Capture the cell that displays the provided text and extract its (x, y) central coordinate. 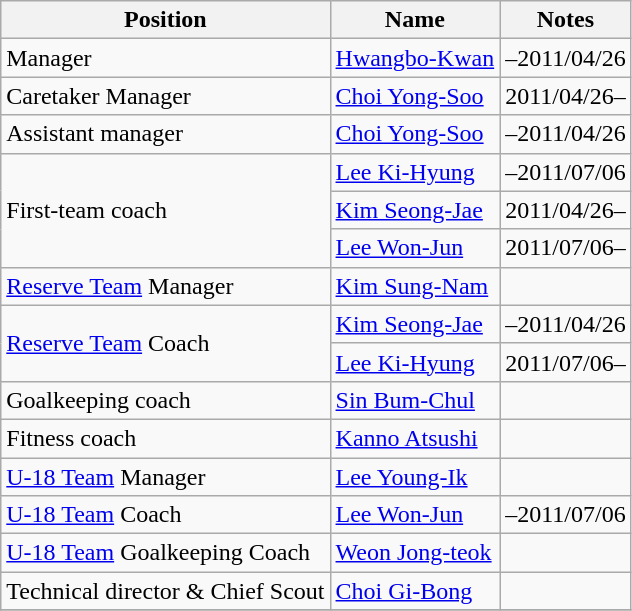
Reserve Team Manager (166, 286)
Kim Sung-Nam (415, 286)
U-18 Team Coach (166, 515)
Sin Bum-Chul (415, 400)
Technical director & Chief Scout (166, 591)
Notes (566, 20)
Name (415, 20)
Manager (166, 58)
Lee Young-Ik (415, 477)
Kanno Atsushi (415, 438)
Position (166, 20)
First-team coach (166, 210)
U-18 Team Goalkeeping Coach (166, 553)
Assistant manager (166, 134)
Hwangbo-Kwan (415, 58)
U-18 Team Manager (166, 477)
Weon Jong-teok (415, 553)
Choi Gi-Bong (415, 591)
Caretaker Manager (166, 96)
Goalkeeping coach (166, 400)
Reserve Team Coach (166, 343)
Fitness coach (166, 438)
